Search for the cell housing the specified text and yield its [X, Y] center coordinate. 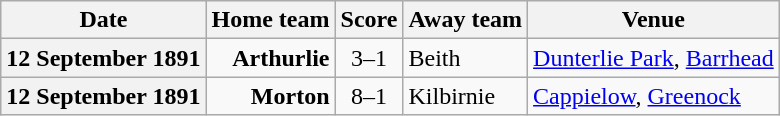
Beith [466, 58]
Cappielow, Greenock [654, 96]
Morton [270, 96]
Away team [466, 20]
3–1 [369, 58]
Home team [270, 20]
8–1 [369, 96]
Venue [654, 20]
Kilbirnie [466, 96]
Date [104, 20]
Arthurlie [270, 58]
Score [369, 20]
Dunterlie Park, Barrhead [654, 58]
